Find where the given text appears and provide that cell's center as [x, y] coordinate. 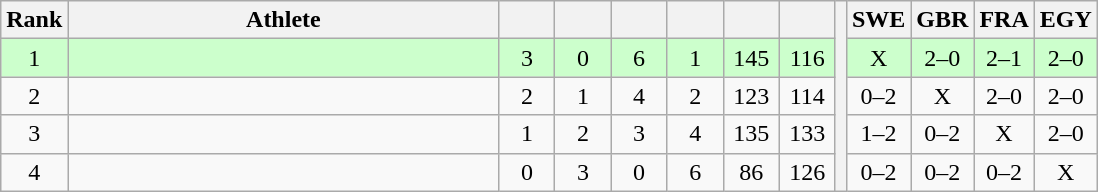
1–2 [878, 134]
GBR [942, 20]
2–1 [1004, 58]
EGY [1066, 20]
135 [751, 134]
145 [751, 58]
126 [807, 172]
Rank [34, 20]
86 [751, 172]
SWE [878, 20]
123 [751, 96]
116 [807, 58]
FRA [1004, 20]
114 [807, 96]
133 [807, 134]
Athlete [284, 20]
